Determine the [X, Y] coordinate at the center of the cell enclosing the given text.  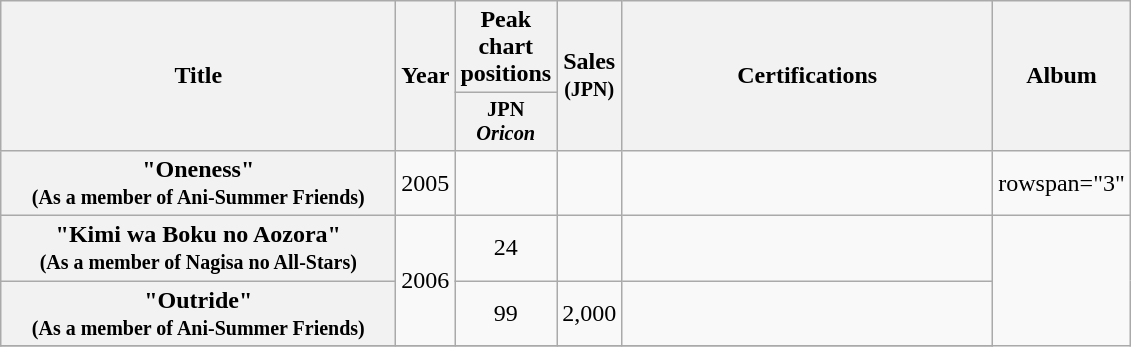
2005 [426, 182]
"Oneness"(As a member of Ani-Summer Friends) [198, 182]
99 [506, 314]
Album [1062, 76]
JPN Oricon [506, 122]
24 [506, 248]
"Outride"(As a member of Ani-Summer Friends) [198, 314]
Sales(JPN) [590, 76]
2,000 [590, 314]
Year [426, 76]
Certifications [808, 76]
rowspan="3" [1062, 182]
"Kimi wa Boku no Aozora"(As a member of Nagisa no All-Stars) [198, 248]
Peak chart positions [506, 47]
2006 [426, 281]
Title [198, 76]
